Provide the [X, Y] coordinate of the cell's center where the given text is located.  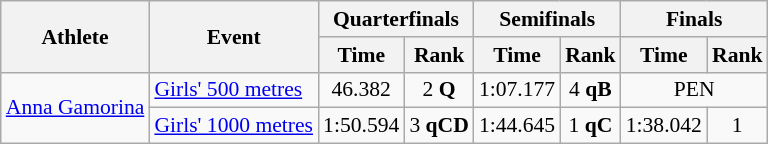
1:38.042 [664, 126]
46.382 [361, 90]
2 Q [439, 90]
1 [738, 126]
Semifinals [548, 19]
Girls' 1000 metres [234, 126]
4 qB [590, 90]
Athlete [76, 36]
Quarterfinals [396, 19]
1:50.594 [361, 126]
Anna Gamorina [76, 108]
Girls' 500 metres [234, 90]
1:44.645 [517, 126]
Finals [694, 19]
1:07.177 [517, 90]
PEN [694, 90]
Event [234, 36]
3 qCD [439, 126]
1 qC [590, 126]
